From the cell containing the given text, extract its center point as (x, y) coordinate. 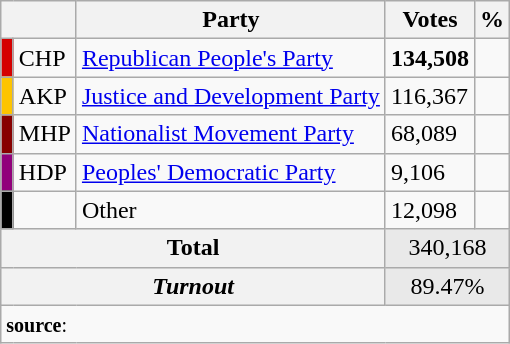
Peoples' Democratic Party (230, 172)
Republican People's Party (230, 58)
source: (256, 324)
MHP (44, 134)
AKP (44, 96)
68,089 (430, 134)
340,168 (447, 248)
Turnout (194, 286)
Nationalist Movement Party (230, 134)
9,106 (430, 172)
Total (194, 248)
CHP (44, 58)
Other (230, 210)
HDP (44, 172)
Justice and Development Party (230, 96)
12,098 (430, 210)
134,508 (430, 58)
Party (230, 20)
% (492, 20)
116,367 (430, 96)
89.47% (447, 286)
Votes (430, 20)
